Return the [x, y] coordinate for the center point of the cell that contains the specified text.  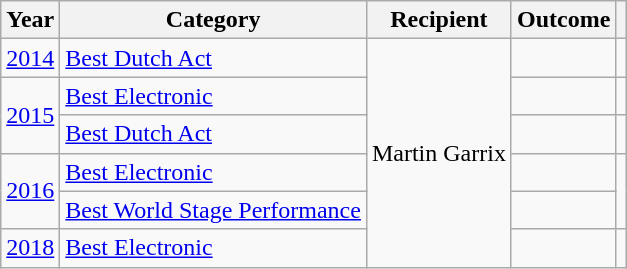
2018 [30, 248]
Best World Stage Performance [214, 210]
Category [214, 20]
2014 [30, 58]
Recipient [438, 20]
2015 [30, 115]
2016 [30, 191]
Martin Garrix [438, 153]
Outcome [563, 20]
Year [30, 20]
